Locate the cell with the specified text and output its (X, Y) center coordinate. 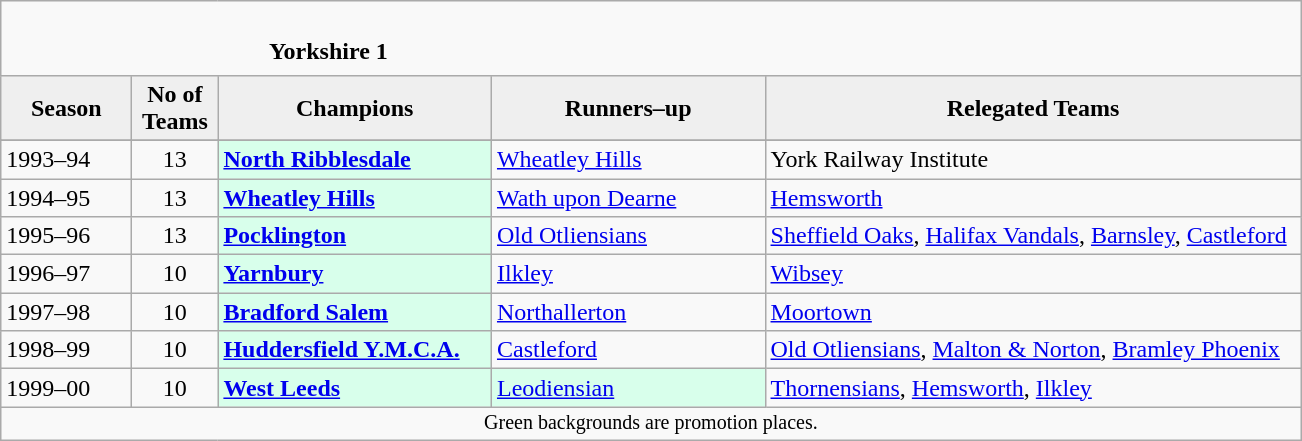
1993–94 (66, 159)
1999–00 (66, 388)
1994–95 (66, 197)
Northallerton (628, 312)
Hemsworth (1033, 197)
Thornensians, Hemsworth, Ilkley (1033, 388)
Wath upon Dearne (628, 197)
Castleford (628, 350)
Runners–up (628, 108)
Ilkley (628, 274)
1995–96 (66, 236)
Leodiensian (628, 388)
North Ribblesdale (355, 159)
Pocklington (355, 236)
Yarnbury (355, 274)
Moortown (1033, 312)
Relegated Teams (1033, 108)
1996–97 (66, 274)
1998–99 (66, 350)
Season (66, 108)
Bradford Salem (355, 312)
Old Otliensians, Malton & Norton, Bramley Phoenix (1033, 350)
York Railway Institute (1033, 159)
Champions (355, 108)
Green backgrounds are promotion places. (651, 424)
Old Otliensians (628, 236)
No of Teams (175, 108)
Huddersfield Y.M.C.A. (355, 350)
1997–98 (66, 312)
Sheffield Oaks, Halifax Vandals, Barnsley, Castleford (1033, 236)
Wibsey (1033, 274)
West Leeds (355, 388)
